Pinpoint the cell where the given text exists, returning its (x, y) midpoint coordinate. 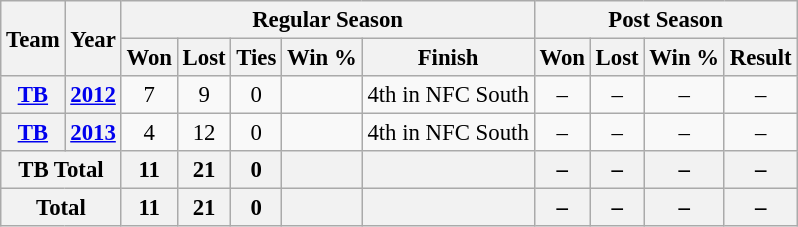
7 (149, 95)
Post Season (666, 20)
Year (93, 38)
9 (204, 95)
4 (149, 133)
TB Total (61, 170)
2012 (93, 95)
Finish (448, 58)
Result (760, 58)
Team (33, 38)
Total (61, 208)
2013 (93, 133)
Regular Season (328, 20)
12 (204, 133)
Ties (256, 58)
